Find where the given text appears and provide that cell's center as [x, y] coordinate. 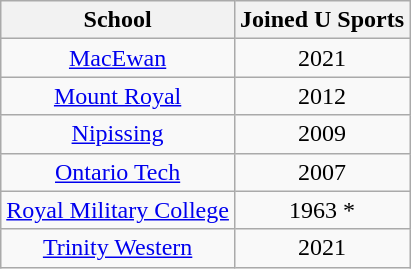
Joined U Sports [322, 20]
Nipissing [118, 134]
2012 [322, 96]
1963 * [322, 210]
Ontario Tech [118, 172]
2009 [322, 134]
2007 [322, 172]
School [118, 20]
Trinity Western [118, 248]
MacEwan [118, 58]
Royal Military College [118, 210]
Mount Royal [118, 96]
